Return (X, Y) of the center of cell containing provided text 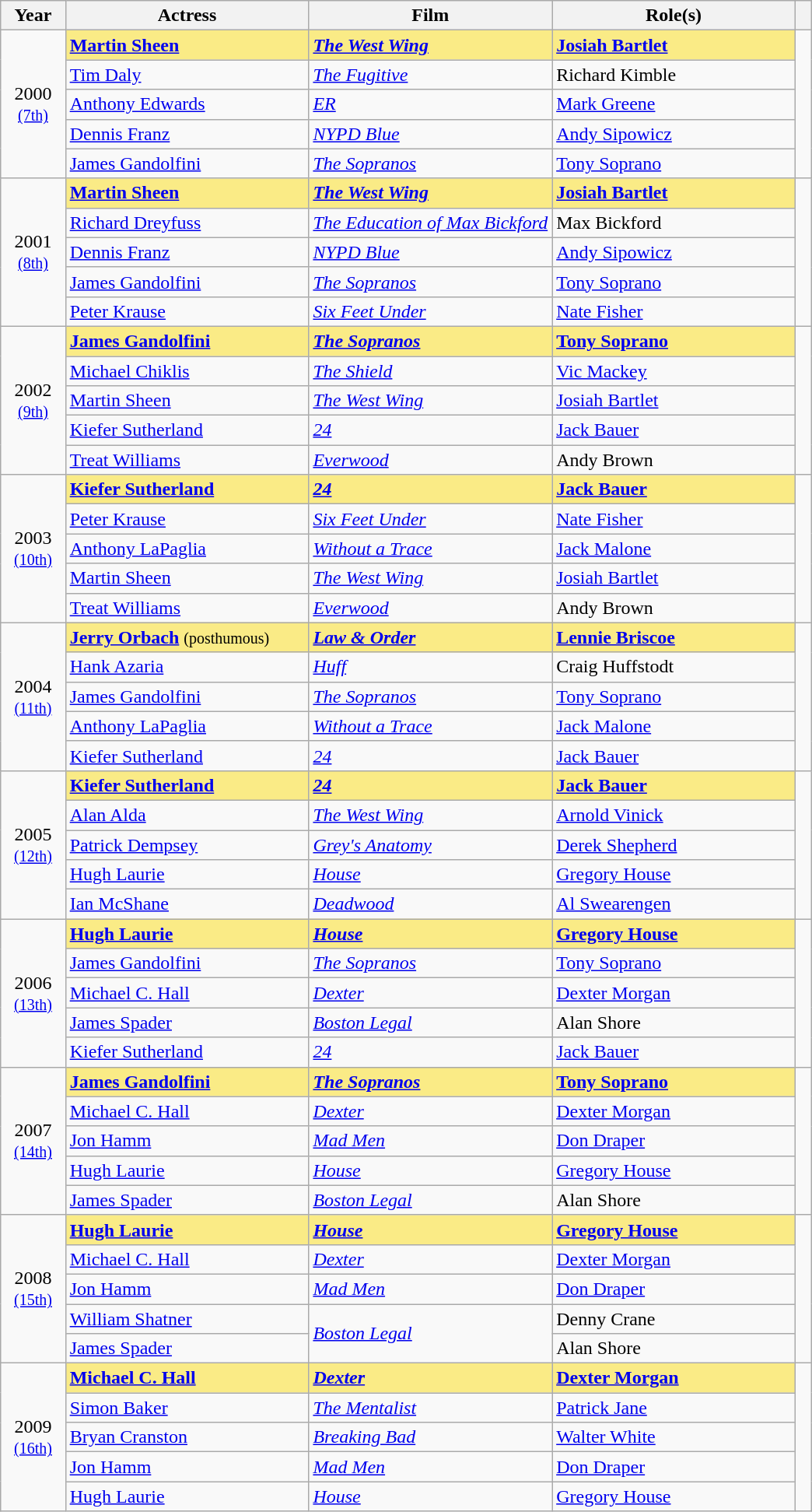
2000(7th) (33, 104)
2002(9th) (33, 400)
Vic Mackey (674, 371)
Craig Huffstodt (674, 667)
2003(10th) (33, 549)
Max Bickford (674, 223)
ER (431, 104)
Law & Order (431, 637)
Al Swearengen (674, 904)
Grey's Anatomy (431, 844)
The Mentalist (431, 1408)
Deadwood (431, 904)
Role(s) (674, 16)
Richard Kimble (674, 75)
Arnold Vinick (674, 815)
Tim Daly (187, 75)
Derek Shepherd (674, 844)
Denny Crane (674, 1319)
Huff (431, 667)
Michael Chiklis (187, 371)
Year (33, 16)
William Shatner (187, 1319)
The Shield (431, 371)
Patrick Jane (674, 1408)
Mark Greene (674, 104)
Walter White (674, 1437)
Bryan Cranston (187, 1437)
Hank Azaria (187, 667)
Film (431, 16)
The Fugitive (431, 75)
2005(12th) (33, 844)
2001(8th) (33, 252)
Lennie Briscoe (674, 637)
Jerry Orbach (posthumous) (187, 637)
2009(16th) (33, 1437)
Simon Baker (187, 1408)
Alan Alda (187, 815)
Richard Dreyfuss (187, 223)
Actress (187, 16)
2007(14th) (33, 1141)
Ian McShane (187, 904)
Anthony Edwards (187, 104)
2008(15th) (33, 1289)
2004(11th) (33, 696)
Breaking Bad (431, 1437)
2006(13th) (33, 993)
The Education of Max Bickford (431, 223)
Patrick Dempsey (187, 844)
